Scan for the cell matching the given text and deliver its [x, y] coordinate at center. 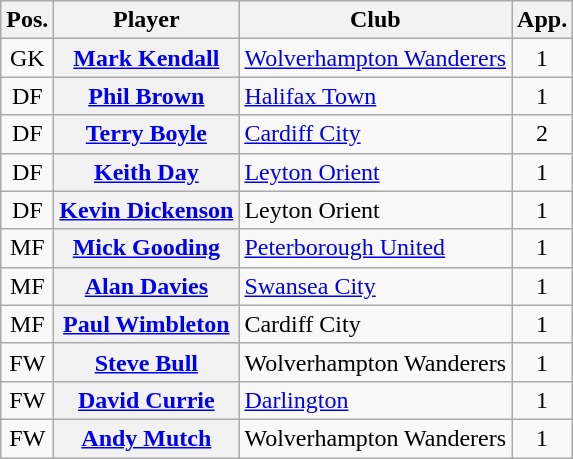
Terry Boyle [146, 134]
App. [542, 20]
Mark Kendall [146, 58]
GK [28, 58]
Andy Mutch [146, 438]
Darlington [376, 400]
Pos. [28, 20]
Kevin Dickenson [146, 210]
David Currie [146, 400]
Phil Brown [146, 96]
Club [376, 20]
Mick Gooding [146, 248]
Keith Day [146, 172]
Alan Davies [146, 286]
Paul Wimbleton [146, 324]
Player [146, 20]
Swansea City [376, 286]
Halifax Town [376, 96]
2 [542, 134]
Steve Bull [146, 362]
Peterborough United [376, 248]
